Provide the (x, y) coordinate of the cell's center where the given text is located.  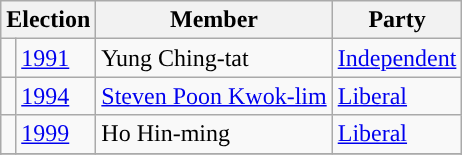
1999 (56, 134)
Party (397, 20)
Member (214, 20)
Yung Ching-tat (214, 58)
Steven Poon Kwok-lim (214, 96)
Election (48, 20)
1991 (56, 58)
Ho Hin-ming (214, 134)
1994 (56, 96)
Independent (397, 58)
